Capture the cell that displays the provided text and extract its [X, Y] central coordinate. 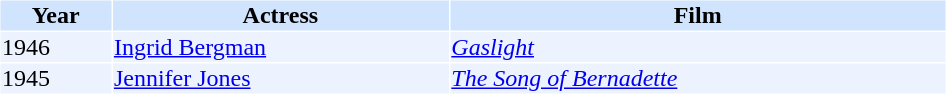
1946 [55, 47]
Actress [280, 15]
Gaslight [698, 47]
1945 [55, 79]
The Song of Bernadette [698, 79]
Film [698, 15]
Year [55, 15]
Ingrid Bergman [280, 47]
Jennifer Jones [280, 79]
